Return the (x, y) coordinate for the center point of the cell that contains the specified text.  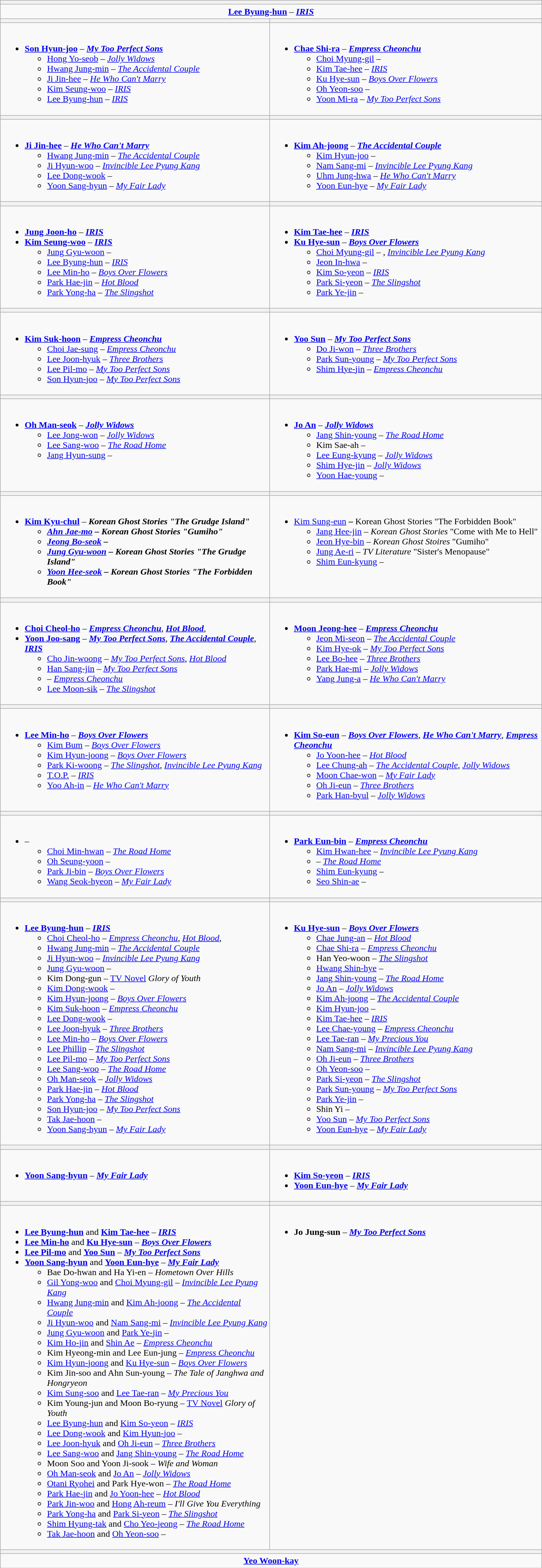
Lee Byung-hun – IRIS (271, 12)
Yoo Sun – My Too Perfect SonsDo Ji-won – Three BrothersPark Sun-young – My Too Perfect SonsShim Hye-jin – Empress Cheonchu (405, 353)
– Choi Min-hwan – The Road HomeOh Seung-yoon – Park Ji-bin – Boys Over FlowersWang Seok-hyeon – My Fair Lady (135, 856)
Oh Man-seok – Jolly WidowsLee Jong-won – Jolly WidowsLee Sang-woo – The Road HomeJang Hyun-sung – (135, 445)
Yoon Sang-hyun – My Fair Lady (135, 1175)
Jo Jung-sun – My Too Perfect Sons (405, 1377)
Yeo Woon-kay (271, 1561)
Jo An – Jolly WidowsJang Shin-young – The Road HomeKim Sae-ah – Lee Eung-kyung – Jolly WidowsShim Hye-jin – Jolly WidowsYoon Hae-young – (405, 445)
Chae Shi-ra – Empress CheonchuChoi Myung-gil – Kim Tae-hee – IRISKu Hye-sun – Boys Over FlowersOh Yeon-soo – Yoon Mi-ra – My Too Perfect Sons (405, 69)
Park Eun-bin – Empress CheonchuKim Hwan-hee – Invincible Lee Pyung Kang – The Road HomeShim Eun-kyung – Seo Shin-ae – (405, 856)
Kim So-yeon – IRISYoon Eun-hye – My Fair Lady (405, 1175)
